Detect which cell encompasses the target text, then output its (x, y) center coordinate. 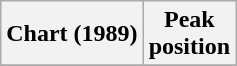
Peakposition (189, 34)
Chart (1989) (72, 34)
